Find where the given text appears and provide that cell's center as [x, y] coordinate. 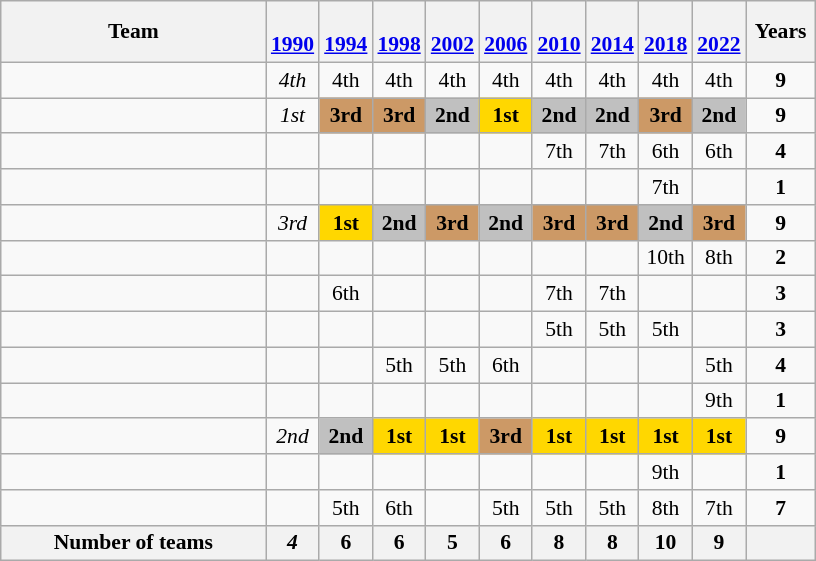
1994 [346, 32]
10 [666, 543]
Years [781, 32]
2014 [612, 32]
2022 [718, 32]
7 [781, 508]
10th [666, 258]
2010 [558, 32]
5 [452, 543]
2018 [666, 32]
2006 [506, 32]
Number of teams [134, 543]
1998 [398, 32]
2002 [452, 32]
1990 [292, 32]
Team [134, 32]
2 [781, 258]
